Return (x, y) of the center of cell containing provided text 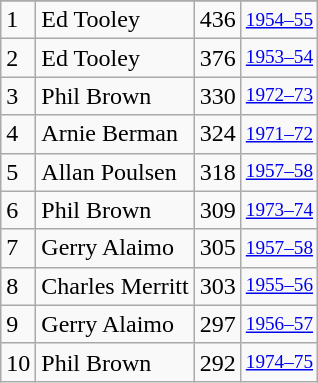
376 (218, 58)
305 (218, 248)
303 (218, 286)
6 (18, 210)
4 (18, 134)
Allan Poulsen (115, 172)
1956–57 (279, 324)
3 (18, 96)
292 (218, 362)
1974–75 (279, 362)
436 (218, 20)
330 (218, 96)
Arnie Berman (115, 134)
1972–73 (279, 96)
297 (218, 324)
1973–74 (279, 210)
10 (18, 362)
1 (18, 20)
7 (18, 248)
1953–54 (279, 58)
324 (218, 134)
1955–56 (279, 286)
9 (18, 324)
1971–72 (279, 134)
2 (18, 58)
1954–55 (279, 20)
318 (218, 172)
309 (218, 210)
Charles Merritt (115, 286)
5 (18, 172)
8 (18, 286)
